From the cell containing the given text, extract its center point as (X, Y) coordinate. 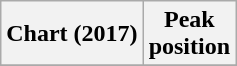
Peakposition (189, 34)
Chart (2017) (72, 34)
